Detect which cell encompasses the target text, then output its (x, y) center coordinate. 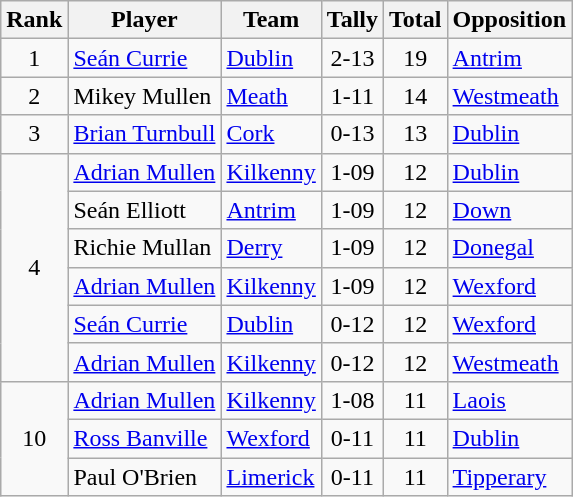
0-13 (352, 134)
1 (34, 58)
Limerick (271, 477)
Meath (271, 96)
1-11 (352, 96)
10 (34, 438)
Tipperary (509, 477)
Player (144, 20)
Donegal (509, 248)
Richie Mullan (144, 248)
Rank (34, 20)
19 (416, 58)
Opposition (509, 20)
3 (34, 134)
13 (416, 134)
1-08 (352, 400)
Team (271, 20)
4 (34, 267)
Ross Banville (144, 438)
Cork (271, 134)
Total (416, 20)
Tally (352, 20)
Mikey Mullen (144, 96)
14 (416, 96)
2 (34, 96)
Brian Turnbull (144, 134)
Down (509, 210)
Paul O'Brien (144, 477)
Laois (509, 400)
Derry (271, 248)
Seán Elliott (144, 210)
2-13 (352, 58)
